Output the (X, Y) coordinate of the center of the cell containing the given text.  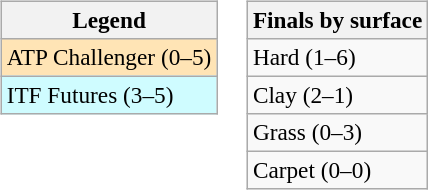
Legend (108, 20)
Carpet (0–0) (337, 171)
Finals by surface (337, 20)
Clay (2–1) (337, 95)
ITF Futures (3–5) (108, 95)
ATP Challenger (0–5) (108, 57)
Grass (0–3) (337, 133)
Hard (1–6) (337, 57)
